Locate the cell with the specified text and output its (X, Y) center coordinate. 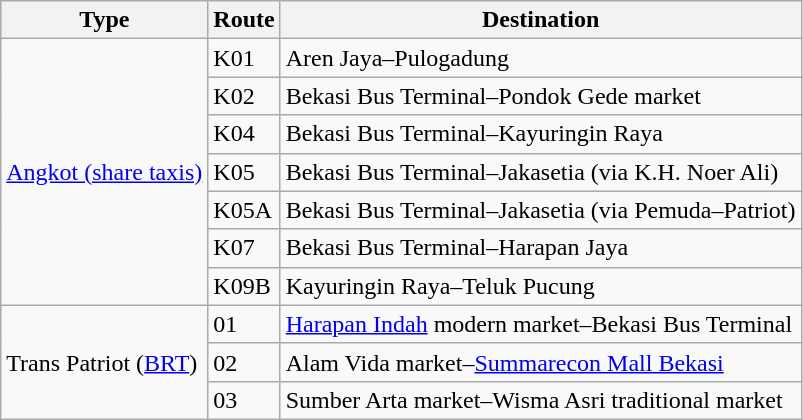
K01 (244, 58)
03 (244, 400)
Type (104, 20)
02 (244, 362)
Angkot (share taxis) (104, 172)
Alam Vida market–Summarecon Mall Bekasi (540, 362)
K07 (244, 248)
Destination (540, 20)
Bekasi Bus Terminal–Jakasetia (via K.H. Noer Ali) (540, 172)
K02 (244, 96)
Bekasi Bus Terminal–Pondok Gede market (540, 96)
Trans Patriot (BRT) (104, 362)
Kayuringin Raya–Teluk Pucung (540, 286)
K09B (244, 286)
Sumber Arta market–Wisma Asri traditional market (540, 400)
Aren Jaya–Pulogadung (540, 58)
Route (244, 20)
K05A (244, 210)
Bekasi Bus Terminal–Jakasetia (via Pemuda–Patriot) (540, 210)
K05 (244, 172)
01 (244, 324)
K04 (244, 134)
Bekasi Bus Terminal–Kayuringin Raya (540, 134)
Harapan Indah modern market–Bekasi Bus Terminal (540, 324)
Bekasi Bus Terminal–Harapan Jaya (540, 248)
